Determine the [x, y] coordinate at the center of the cell enclosing the given text.  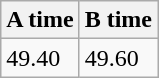
B time [118, 20]
49.40 [40, 58]
A time [40, 20]
49.60 [118, 58]
